From the cell containing the given text, extract its center point as (x, y) coordinate. 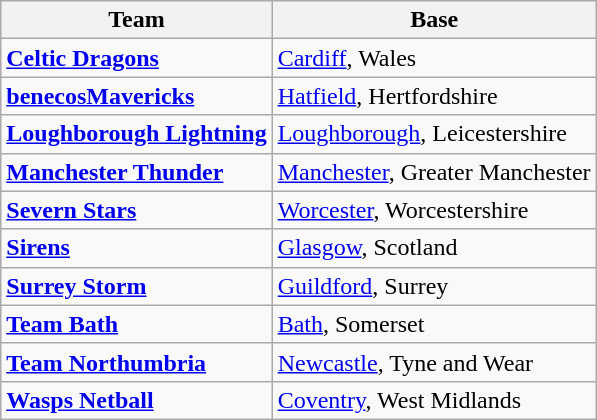
Newcastle, Tyne and Wear (434, 362)
Team (136, 20)
Sirens (136, 248)
benecosMavericks (136, 96)
Severn Stars (136, 210)
Manchester, Greater Manchester (434, 172)
Loughborough Lightning (136, 134)
Surrey Storm (136, 286)
Worcester, Worcestershire (434, 210)
Bath, Somerset (434, 324)
Team Northumbria (136, 362)
Glasgow, Scotland (434, 248)
Guildford, Surrey (434, 286)
Cardiff, Wales (434, 58)
Manchester Thunder (136, 172)
Hatfield, Hertfordshire (434, 96)
Celtic Dragons (136, 58)
Coventry, West Midlands (434, 400)
Base (434, 20)
Loughborough, Leicestershire (434, 134)
Team Bath (136, 324)
Wasps Netball (136, 400)
